Capture the cell that displays the provided text and extract its (x, y) central coordinate. 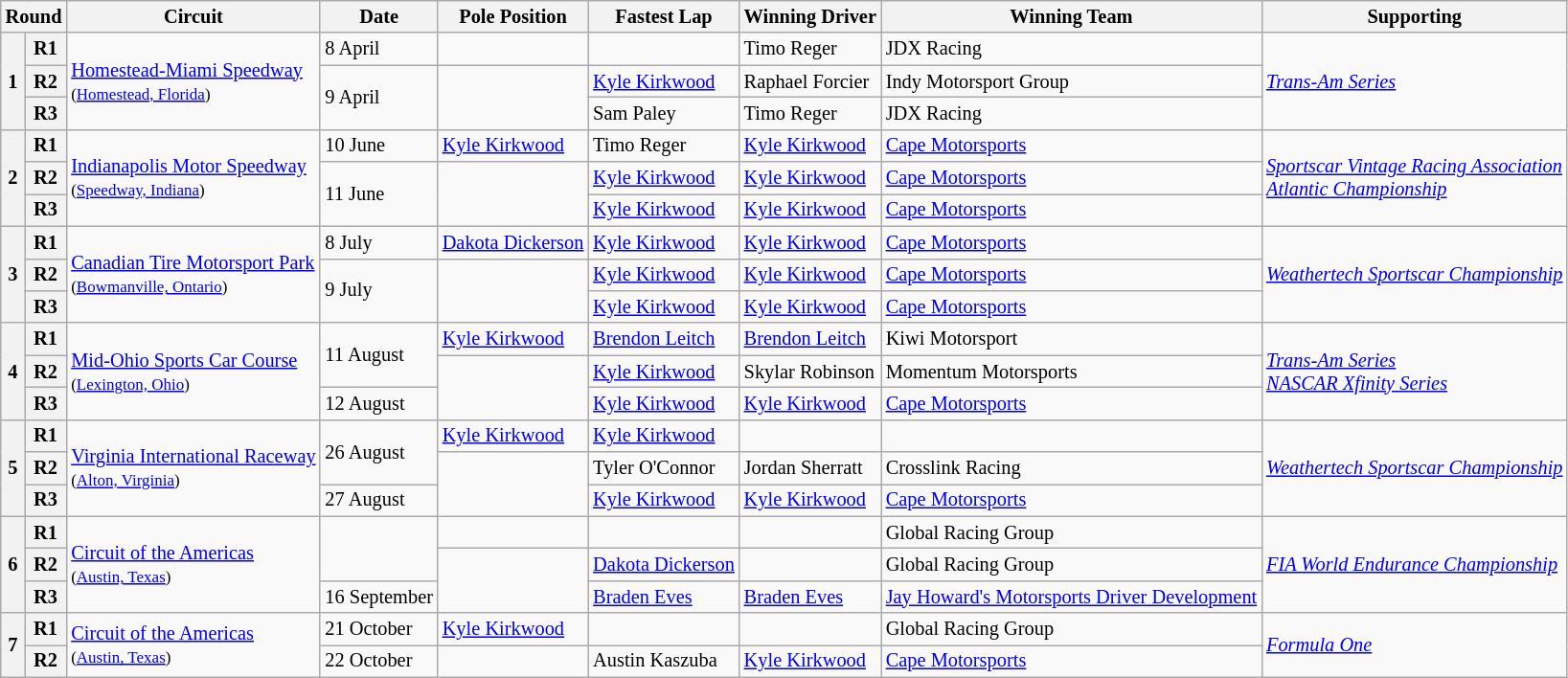
Circuit (193, 16)
Virginia International Raceway(Alton, Virginia) (193, 467)
Sportscar Vintage Racing AssociationAtlantic Championship (1414, 178)
Tyler O'Connor (663, 468)
Winning Driver (810, 16)
8 July (378, 242)
FIA World Endurance Championship (1414, 565)
Sam Paley (663, 113)
27 August (378, 500)
9 April (378, 98)
Trans-Am SeriesNASCAR Xfinity Series (1414, 372)
3 (13, 274)
26 August (378, 452)
Raphael Forcier (810, 81)
Supporting (1414, 16)
8 April (378, 49)
Indianapolis Motor Speedway(Speedway, Indiana) (193, 178)
Winning Team (1071, 16)
Formula One (1414, 645)
Canadian Tire Motorsport Park(Bowmanville, Ontario) (193, 274)
21 October (378, 629)
Date (378, 16)
Skylar Robinson (810, 372)
Jay Howard's Motorsports Driver Development (1071, 597)
9 July (378, 291)
4 (13, 372)
10 June (378, 146)
1 (13, 80)
Jordan Sherratt (810, 468)
Mid-Ohio Sports Car Course(Lexington, Ohio) (193, 372)
16 September (378, 597)
Kiwi Motorsport (1071, 339)
Homestead-Miami Speedway(Homestead, Florida) (193, 80)
Indy Motorsport Group (1071, 81)
Trans-Am Series (1414, 80)
11 August (378, 354)
Pole Position (513, 16)
5 (13, 467)
11 June (378, 193)
Crosslink Racing (1071, 468)
22 October (378, 661)
Fastest Lap (663, 16)
6 (13, 565)
Round (34, 16)
7 (13, 645)
Austin Kaszuba (663, 661)
2 (13, 178)
12 August (378, 403)
Momentum Motorsports (1071, 372)
